Find where the given text appears and provide that cell's center as [X, Y] coordinate. 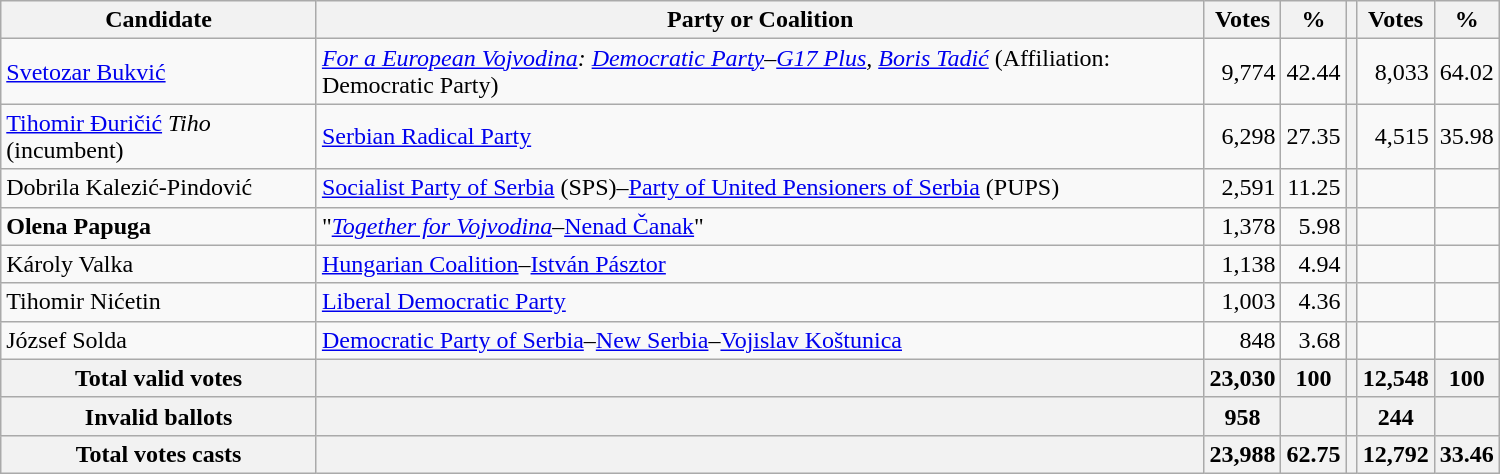
2,591 [1242, 188]
Károly Valka [159, 264]
11.25 [1314, 188]
Party or Coalition [760, 20]
848 [1242, 340]
4,515 [1396, 136]
9,774 [1242, 72]
1,378 [1242, 226]
33.46 [1466, 454]
62.75 [1314, 454]
4.36 [1314, 302]
8,033 [1396, 72]
Dobrila Kalezić-Pindović [159, 188]
35.98 [1466, 136]
1,138 [1242, 264]
Liberal Democratic Party [760, 302]
Hungarian Coalition–István Pásztor [760, 264]
Invalid ballots [159, 416]
Socialist Party of Serbia (SPS)–Party of United Pensioners of Serbia (PUPS) [760, 188]
23,988 [1242, 454]
42.44 [1314, 72]
Democratic Party of Serbia–New Serbia–Vojislav Koštunica [760, 340]
4.94 [1314, 264]
Candidate [159, 20]
12,548 [1396, 378]
1,003 [1242, 302]
Tihomir Nićetin [159, 302]
64.02 [1466, 72]
244 [1396, 416]
Olena Papuga [159, 226]
Serbian Radical Party [760, 136]
József Solda [159, 340]
3.68 [1314, 340]
6,298 [1242, 136]
Svetozar Bukvić [159, 72]
958 [1242, 416]
Total votes casts [159, 454]
"Together for Vojvodina–Nenad Čanak" [760, 226]
Tihomir Đuričić Tiho (incumbent) [159, 136]
27.35 [1314, 136]
For a European Vojvodina: Democratic Party–G17 Plus, Boris Tadić (Affiliation: Democratic Party) [760, 72]
Total valid votes [159, 378]
12,792 [1396, 454]
5.98 [1314, 226]
23,030 [1242, 378]
